Search for the cell housing the specified text and yield its (x, y) center coordinate. 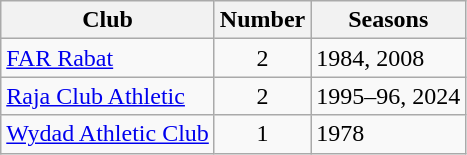
1995–96, 2024 (388, 96)
Number (262, 20)
1978 (388, 134)
Seasons (388, 20)
1984, 2008 (388, 58)
1 (262, 134)
Club (108, 20)
Raja Club Athletic (108, 96)
FAR Rabat (108, 58)
Wydad Athletic Club (108, 134)
